Locate the cell with the specified text and output its (x, y) center coordinate. 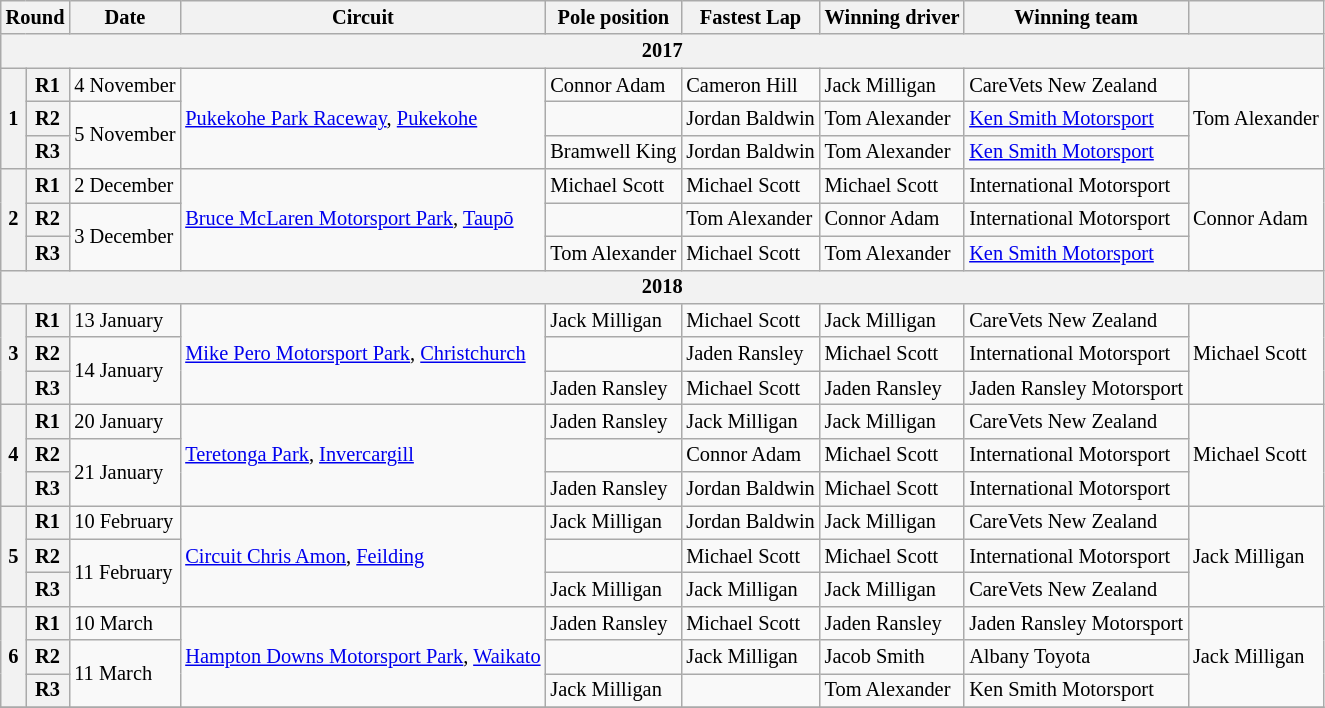
Pukekohe Park Raceway, Pukekohe (362, 118)
20 January (124, 421)
6 (14, 656)
1 (14, 118)
3 (14, 354)
11 February (124, 572)
Teretonga Park, Invercargill (362, 454)
Round (36, 17)
Circuit (362, 17)
5 (14, 556)
4 (14, 454)
Winning driver (892, 17)
Circuit Chris Amon, Feilding (362, 556)
10 February (124, 522)
Bruce McLaren Motorsport Park, Taupō (362, 220)
Pole position (613, 17)
Jacob Smith (892, 657)
4 November (124, 85)
2 December (124, 186)
Date (124, 17)
Fastest Lap (750, 17)
11 March (124, 674)
13 January (124, 320)
Albany Toyota (1076, 657)
Cameron Hill (750, 85)
3 December (124, 236)
5 November (124, 134)
14 January (124, 370)
Bramwell King (613, 152)
2018 (662, 287)
21 January (124, 472)
Mike Pero Motorsport Park, Christchurch (362, 354)
Hampton Downs Motorsport Park, Waikato (362, 656)
10 March (124, 623)
Winning team (1076, 17)
2017 (662, 51)
2 (14, 220)
